Extract the [X, Y] coordinate from the center of the cell holding the provided text.  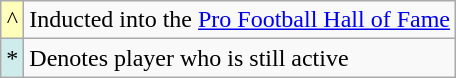
Denotes player who is still active [240, 58]
* [12, 58]
Inducted into the Pro Football Hall of Fame [240, 20]
^ [12, 20]
